Detect which cell encompasses the target text, then output its [X, Y] center coordinate. 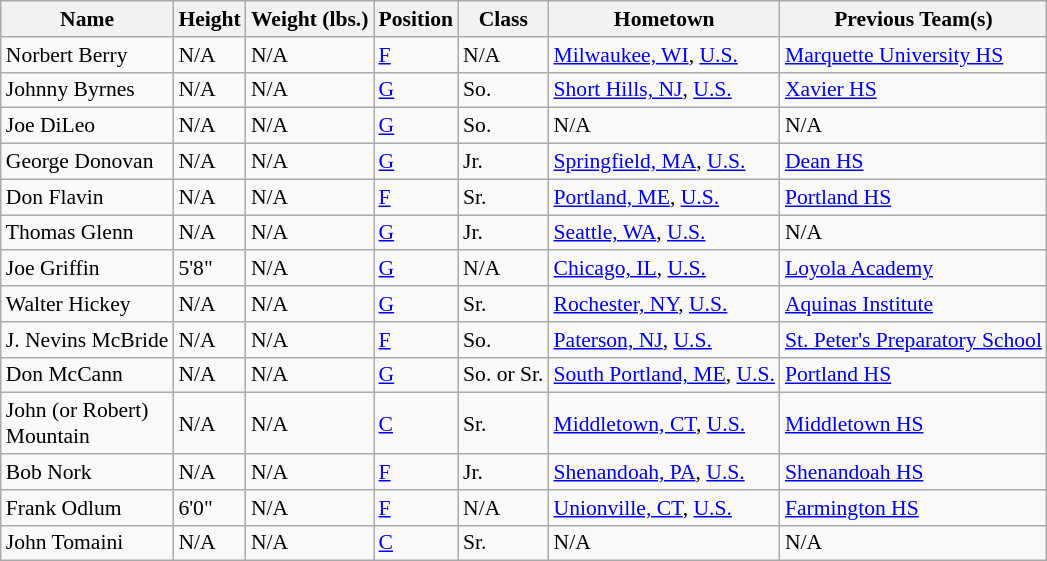
Rochester, NY, U.S. [664, 304]
Loyola Academy [914, 269]
George Donovan [88, 162]
Middletown HS [914, 424]
Shenandoah HS [914, 472]
Norbert Berry [88, 55]
Johnny Byrnes [88, 90]
Weight (lbs.) [310, 19]
Frank Odlum [88, 508]
Thomas Glenn [88, 233]
St. Peter's Preparatory School [914, 340]
John Tomaini [88, 543]
Portland, ME, U.S. [664, 197]
Walter Hickey [88, 304]
Joe Griffin [88, 269]
Name [88, 19]
Shenandoah, PA, U.S. [664, 472]
John (or Robert)Mountain [88, 424]
J. Nevins McBride [88, 340]
Seattle, WA, U.S. [664, 233]
Short Hills, NJ, U.S. [664, 90]
Don Flavin [88, 197]
6'0" [209, 508]
Xavier HS [914, 90]
Middletown, CT, U.S. [664, 424]
Previous Team(s) [914, 19]
Don McCann [88, 375]
Marquette University HS [914, 55]
Height [209, 19]
Paterson, NJ, U.S. [664, 340]
Hometown [664, 19]
Aquinas Institute [914, 304]
Joe DiLeo [88, 126]
Chicago, IL, U.S. [664, 269]
5'8" [209, 269]
Farmington HS [914, 508]
Bob Nork [88, 472]
Dean HS [914, 162]
Milwaukee, WI, U.S. [664, 55]
So. or Sr. [503, 375]
South Portland, ME, U.S. [664, 375]
Position [416, 19]
Class [503, 19]
Springfield, MA, U.S. [664, 162]
Unionville, CT, U.S. [664, 508]
